Output the [x, y] coordinate of the center of the cell containing the given text.  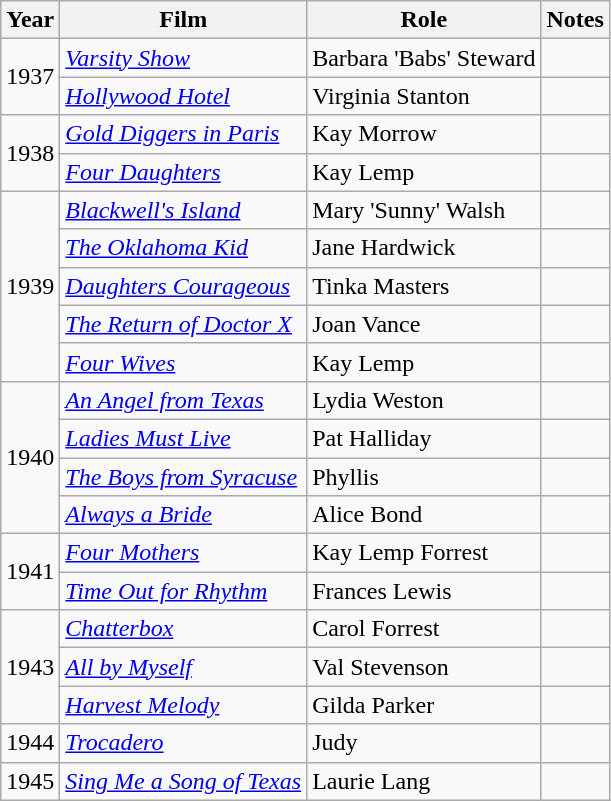
1940 [30, 457]
Judy [424, 743]
Ladies Must Live [184, 438]
Gilda Parker [424, 705]
Joan Vance [424, 324]
Gold Diggers in Paris [184, 134]
Barbara 'Babs' Steward [424, 58]
An Angel from Texas [184, 400]
Pat Halliday [424, 438]
Jane Hardwick [424, 248]
1937 [30, 77]
Four Mothers [184, 553]
Notes [575, 20]
Four Wives [184, 362]
Trocadero [184, 743]
Daughters Courageous [184, 286]
Sing Me a Song of Texas [184, 781]
Year [30, 20]
Frances Lewis [424, 591]
The Return of Doctor X [184, 324]
1941 [30, 572]
Film [184, 20]
Alice Bond [424, 515]
1938 [30, 153]
Mary 'Sunny' Walsh [424, 210]
Val Stevenson [424, 667]
Chatterbox [184, 629]
Phyllis [424, 477]
Virginia Stanton [424, 96]
Blackwell's Island [184, 210]
1939 [30, 286]
Harvest Melody [184, 705]
Kay Lemp Forrest [424, 553]
Lydia Weston [424, 400]
Time Out for Rhythm [184, 591]
Hollywood Hotel [184, 96]
1943 [30, 667]
Tinka Masters [424, 286]
All by Myself [184, 667]
The Boys from Syracuse [184, 477]
Kay Morrow [424, 134]
The Oklahoma Kid [184, 248]
Four Daughters [184, 172]
1944 [30, 743]
1945 [30, 781]
Varsity Show [184, 58]
Role [424, 20]
Always a Bride [184, 515]
Laurie Lang [424, 781]
Carol Forrest [424, 629]
